From the cell containing the given text, extract its center point as (X, Y) coordinate. 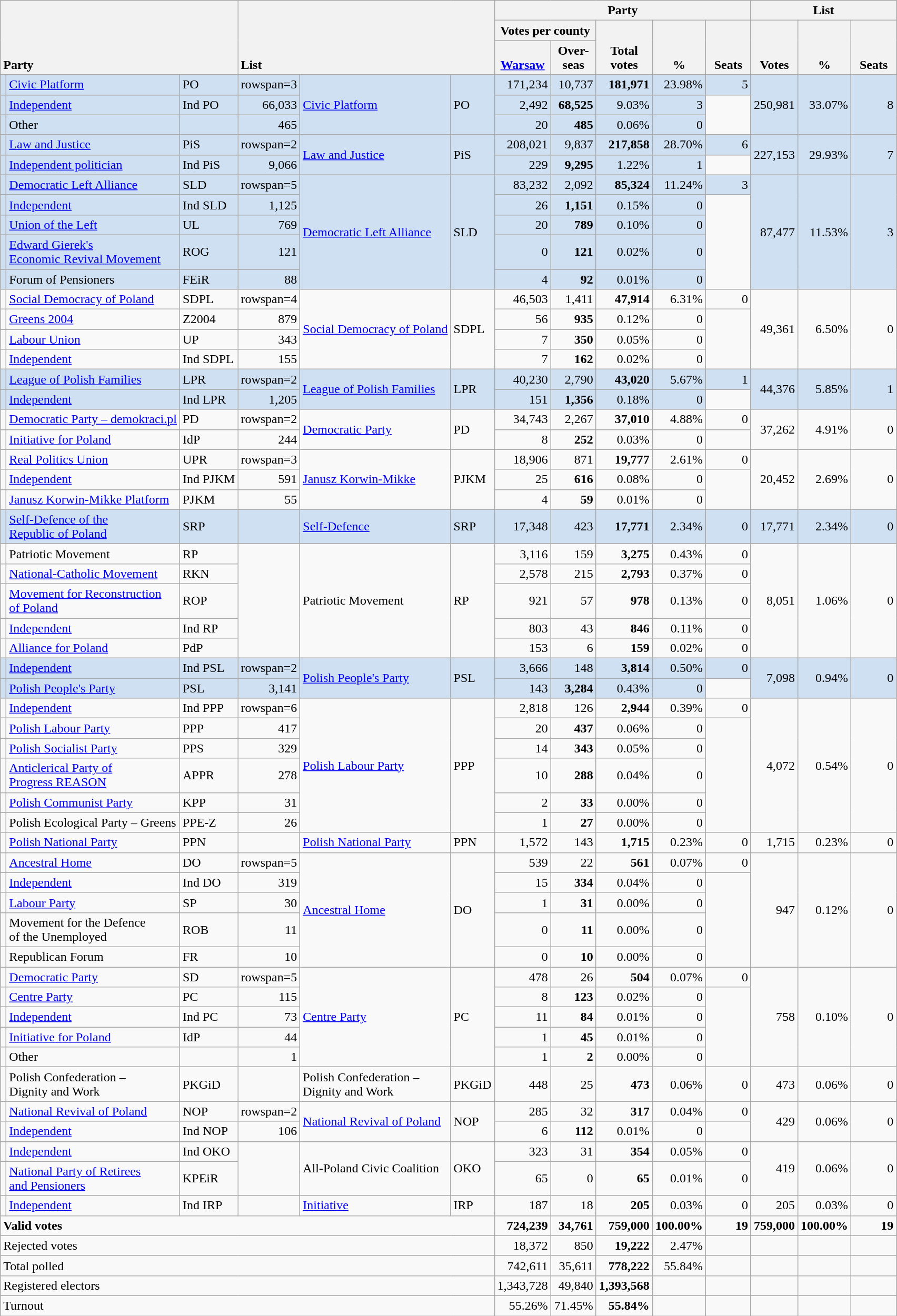
4.88% (679, 419)
Movement for the Defenceof the Unemployed (93, 929)
250,981 (774, 105)
73 (269, 1017)
187 (522, 1206)
0.50% (679, 668)
85,324 (624, 185)
3,814 (624, 668)
Labour Party (93, 902)
329 (269, 748)
1,343,728 (522, 1285)
PPE-Z (208, 822)
18 (573, 1206)
Democratic Party – demokraci.pl (93, 419)
55.26% (522, 1305)
Labour Union (93, 339)
46,503 (522, 299)
5 (728, 85)
162 (573, 359)
Union of the Left (93, 225)
419 (774, 1168)
3,116 (522, 554)
850 (573, 1245)
278 (269, 776)
3,284 (573, 688)
9,837 (573, 145)
40,230 (522, 379)
Ind LPR (208, 399)
4.91% (824, 429)
28.70% (679, 145)
KPP (208, 802)
11.53% (824, 232)
871 (573, 459)
10,737 (573, 85)
83,232 (522, 185)
778,222 (624, 1265)
SD (208, 977)
57 (573, 601)
485 (573, 125)
448 (522, 1084)
Alliance for Poland (93, 648)
Valid votes (247, 1225)
9,066 (269, 165)
1,393,568 (624, 1285)
616 (573, 479)
84 (573, 1017)
33 (573, 802)
1,411 (573, 299)
244 (269, 439)
ROG (208, 252)
171,234 (522, 85)
45 (573, 1037)
5.67% (679, 379)
18,906 (522, 459)
Ind DO (208, 882)
208,021 (522, 145)
Ind PSL (208, 668)
30 (269, 902)
151 (522, 399)
Republican Forum (93, 957)
Ind SLD (208, 205)
OKO (473, 1168)
34,743 (522, 419)
288 (573, 776)
20,452 (774, 479)
92 (573, 279)
Polish Socialist Party (93, 748)
115 (269, 997)
27 (573, 822)
Forum of Pensioners (93, 279)
55 (269, 499)
PdP (208, 648)
921 (522, 601)
7,098 (774, 678)
56 (522, 319)
59 (573, 499)
947 (774, 909)
0.94% (824, 678)
0.11% (679, 628)
Ind RP (208, 628)
8,051 (774, 601)
Anticlerical Party ofProgress REASON (93, 776)
846 (624, 628)
37,010 (624, 419)
742,611 (522, 1265)
Self-Defence (375, 526)
6.31% (679, 299)
71.45% (573, 1305)
350 (573, 339)
9,295 (573, 165)
803 (522, 628)
Total polled (247, 1265)
43 (573, 628)
18,372 (522, 1245)
153 (522, 648)
15 (522, 882)
Movement for Reconstructionof Poland (93, 601)
252 (573, 439)
465 (269, 125)
33.07% (824, 105)
2,790 (573, 379)
2.69% (824, 479)
0.13% (679, 601)
UL (208, 225)
37,262 (774, 429)
Votes (774, 47)
2,267 (573, 419)
1,205 (269, 399)
22 (573, 862)
1,572 (522, 842)
Ind OKO (208, 1151)
APPR (208, 776)
0.54% (824, 765)
Turnout (247, 1305)
Greens 2004 (93, 319)
Warsaw (522, 58)
rowspan=4 (269, 299)
561 (624, 862)
43,020 (624, 379)
112 (573, 1131)
IRP (473, 1206)
Votes per county (545, 31)
Ind PPP (208, 708)
RKN (208, 574)
285 (522, 1111)
978 (624, 601)
Ind PC (208, 1017)
227,153 (774, 155)
229 (522, 165)
Totalvotes (624, 47)
2.47% (679, 1245)
Janusz Korwin-Mikke Platform (93, 499)
Ind NOP (208, 1131)
1,151 (573, 205)
Polish Communist Party (93, 802)
1.22% (624, 165)
354 (624, 1151)
Ind SDPL (208, 359)
Real Politics Union (93, 459)
National-Catholic Movement (93, 574)
2,793 (624, 574)
49,361 (774, 329)
2,092 (573, 185)
417 (269, 728)
Janusz Korwin-Mikke (375, 479)
34,761 (573, 1225)
9.03% (624, 105)
rowspan=6 (269, 708)
17,348 (522, 526)
423 (573, 526)
504 (624, 977)
4,072 (774, 765)
6.50% (824, 329)
49,840 (573, 1285)
879 (269, 319)
2,944 (624, 708)
2.61% (679, 459)
155 (269, 359)
ROB (208, 929)
317 (624, 1111)
724,239 (522, 1225)
23.98% (679, 85)
437 (573, 728)
Initiative (375, 1206)
539 (522, 862)
Registered electors (247, 1285)
19,222 (624, 1245)
44,376 (774, 389)
148 (573, 668)
Self-Defence of theRepublic of Poland (93, 526)
FEiR (208, 279)
Rejected votes (247, 1245)
334 (573, 882)
88 (269, 279)
0.18% (624, 399)
106 (269, 1131)
Ind PiS (208, 165)
Independent politician (93, 165)
1.06% (824, 601)
123 (573, 997)
All-Poland Civic Coalition (375, 1168)
14 (522, 748)
2,818 (522, 708)
3,141 (269, 688)
UPR (208, 459)
2,578 (522, 574)
ROP (208, 601)
769 (269, 225)
1,356 (573, 399)
0.39% (679, 708)
0.37% (679, 574)
3,275 (624, 554)
National Party of Retireesand Pensioners (93, 1179)
PPS (208, 748)
66,033 (269, 105)
0.15% (624, 205)
429 (774, 1121)
217,858 (624, 145)
Ind PJKM (208, 479)
5.85% (824, 389)
Ind PO (208, 105)
11.24% (679, 185)
789 (573, 225)
SP (208, 902)
32 (573, 1111)
47,914 (624, 299)
19,777 (624, 459)
Polish Ecological Party – Greens (93, 822)
2,492 (522, 105)
3,666 (522, 668)
Z2004 (208, 319)
126 (573, 708)
Ind IRP (208, 1206)
215 (573, 574)
KPEiR (208, 1179)
181,971 (624, 85)
FR (208, 957)
Over-seas (573, 58)
44 (269, 1037)
68,525 (573, 105)
319 (269, 882)
Edward Gierek'sEconomic Revival Movement (93, 252)
UP (208, 339)
0.08% (624, 479)
758 (774, 1017)
87,477 (774, 232)
35,611 (573, 1265)
29.93% (824, 155)
323 (522, 1151)
478 (522, 977)
1,125 (269, 205)
935 (573, 319)
591 (269, 479)
